Find where the given text appears and provide that cell's center as (X, Y) coordinate. 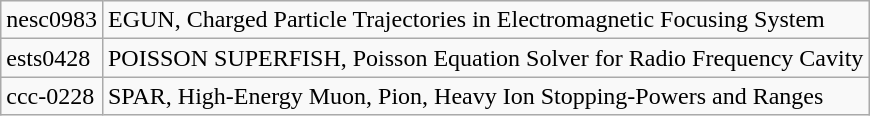
SPAR, High-Energy Muon, Pion, Heavy Ion Stopping-Powers and Ranges (485, 96)
ests0428 (52, 58)
POISSON SUPERFISH, Poisson Equation Solver for Radio Frequency Cavity (485, 58)
EGUN, Charged Particle Trajectories in Electromagnetic Focusing System (485, 20)
nesc0983 (52, 20)
ccc-0228 (52, 96)
